Capture the cell that displays the provided text and extract its [x, y] central coordinate. 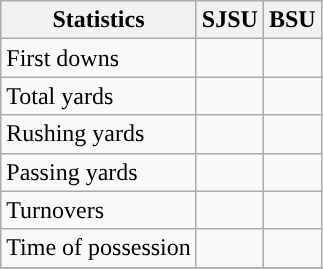
Turnovers [99, 210]
Rushing yards [99, 134]
Statistics [99, 20]
Passing yards [99, 172]
Total yards [99, 96]
SJSU [230, 20]
BSU [292, 20]
First downs [99, 58]
Time of possession [99, 248]
